Locate the cell with the specified text and output its (x, y) center coordinate. 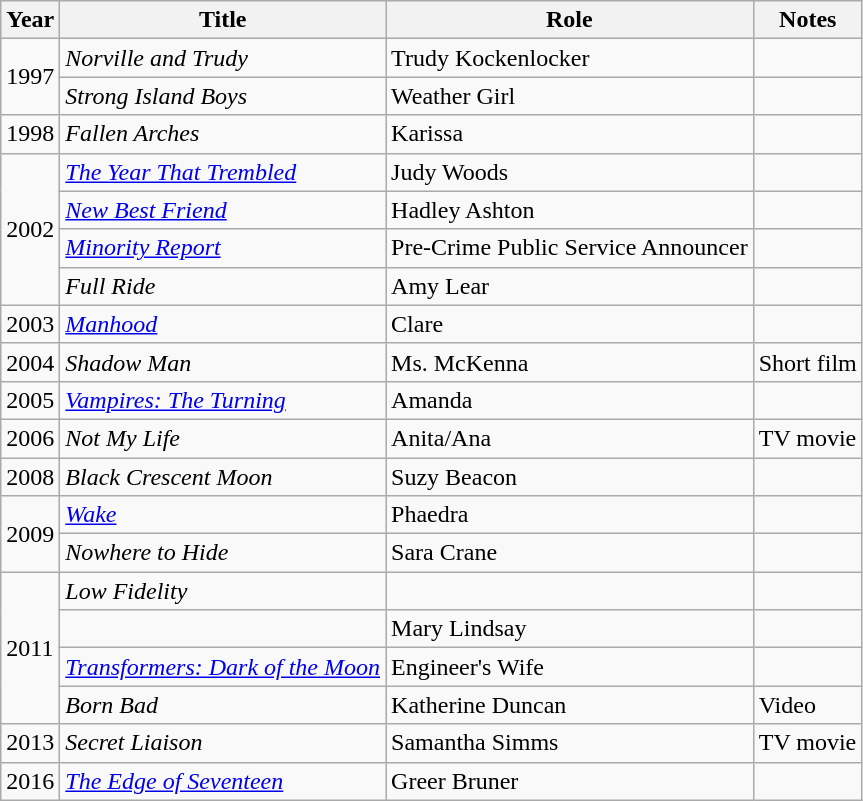
Trudy Kockenlocker (570, 58)
Pre-Crime Public Service Announcer (570, 248)
Low Fidelity (223, 591)
Full Ride (223, 286)
Phaedra (570, 515)
Katherine Duncan (570, 705)
New Best Friend (223, 210)
Title (223, 20)
Weather Girl (570, 96)
Secret Liaison (223, 743)
Shadow Man (223, 362)
Vampires: The Turning (223, 400)
Ms. McKenna (570, 362)
Year (30, 20)
Nowhere to Hide (223, 553)
Suzy Beacon (570, 477)
Greer Bruner (570, 781)
Manhood (223, 324)
2005 (30, 400)
Video (808, 705)
2004 (30, 362)
Strong Island Boys (223, 96)
2003 (30, 324)
Clare (570, 324)
Black Crescent Moon (223, 477)
1997 (30, 77)
Anita/Ana (570, 438)
Minority Report (223, 248)
2002 (30, 229)
Short film (808, 362)
The Edge of Seventeen (223, 781)
Samantha Simms (570, 743)
2009 (30, 534)
Amy Lear (570, 286)
Norville and Trudy (223, 58)
2013 (30, 743)
Born Bad (223, 705)
The Year That Trembled (223, 172)
Transformers: Dark of the Moon (223, 667)
Karissa (570, 134)
Fallen Arches (223, 134)
Role (570, 20)
Mary Lindsay (570, 629)
Notes (808, 20)
Wake (223, 515)
2006 (30, 438)
Engineer's Wife (570, 667)
2011 (30, 648)
Amanda (570, 400)
Hadley Ashton (570, 210)
1998 (30, 134)
2008 (30, 477)
Judy Woods (570, 172)
Sara Crane (570, 553)
Not My Life (223, 438)
2016 (30, 781)
